Output the [x, y] coordinate of the center of the cell containing the given text.  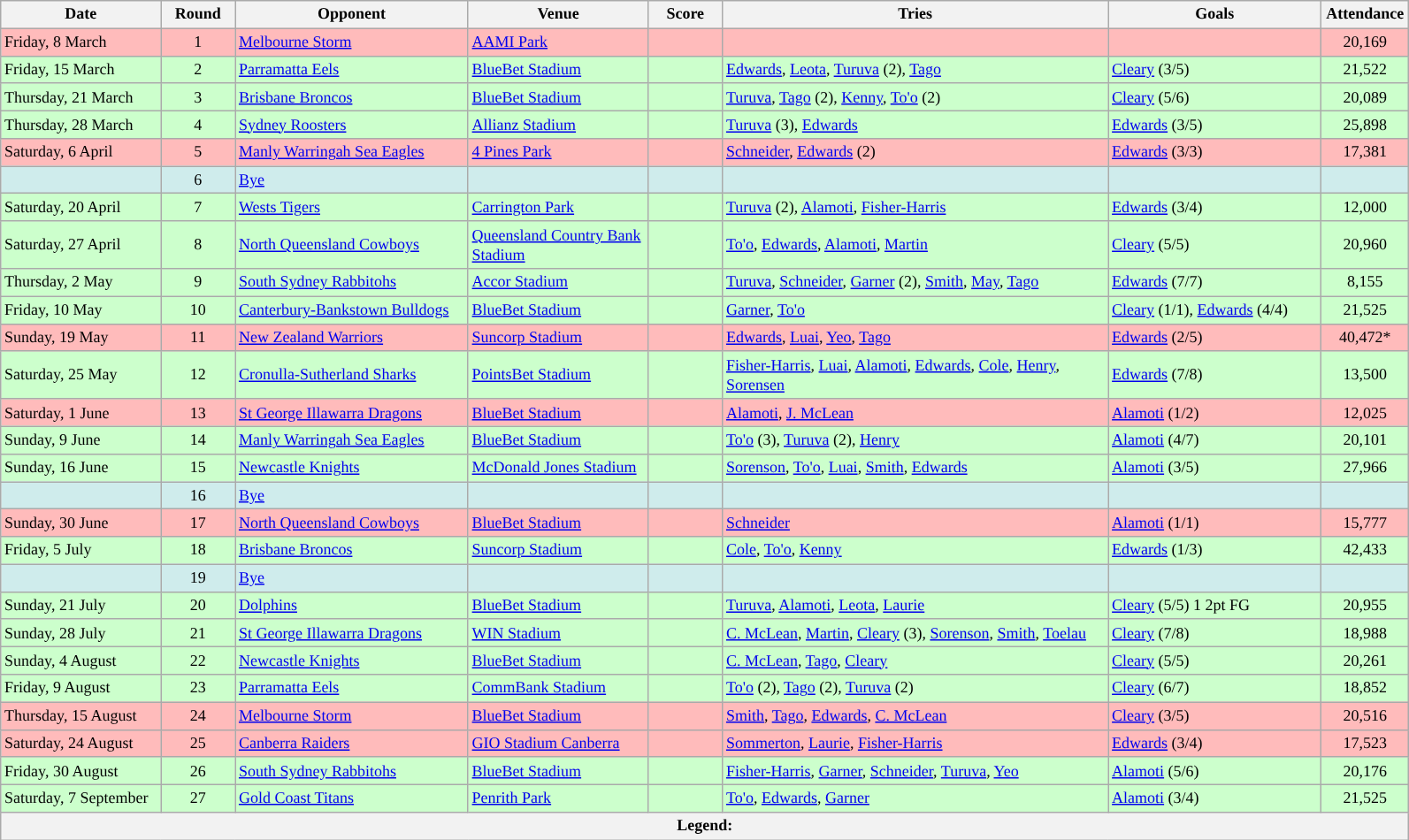
18,988 [1366, 633]
To'o (3), Turuva (2), Henry [915, 440]
Gold Coast Titans [352, 798]
WIN Stadium [558, 633]
12,025 [1366, 412]
Date [81, 14]
20,089 [1366, 97]
To'o, Edwards, Alamoti, Martin [915, 245]
Turuva, Tago (2), Kenny, To'o (2) [915, 97]
Edwards (2/5) [1215, 338]
Venue [558, 14]
Legend: [705, 826]
Alamoti (3/5) [1215, 467]
To'o (2), Tago (2), Turuva (2) [915, 688]
Schneider [915, 523]
Saturday, 1 June [81, 412]
21,522 [1366, 69]
Edwards (3/5) [1215, 124]
25,898 [1366, 124]
Wests Tigers [352, 207]
Thursday, 15 August [81, 716]
C. McLean, Tago, Cleary [915, 661]
Goals [1215, 14]
Cleary (1/1), Edwards (4/4) [1215, 309]
16 [198, 495]
Saturday, 25 May [81, 375]
Alamoti (3/4) [1215, 798]
C. McLean, Martin, Cleary (3), Sorenson, Smith, Toelau [915, 633]
Friday, 15 March [81, 69]
27 [198, 798]
Garner, To'o [915, 309]
Round [198, 14]
McDonald Jones Stadium [558, 467]
20,169 [1366, 42]
20,176 [1366, 771]
Sunday, 28 July [81, 633]
Friday, 10 May [81, 309]
15,777 [1366, 523]
4 Pines Park [558, 152]
Cole, To'o, Kenny [915, 550]
5 [198, 152]
Turuva, Alamoti, Leota, Laurie [915, 605]
Sommerton, Laurie, Fisher-Harris [915, 743]
Canterbury-Bankstown Bulldogs [352, 309]
Smith, Tago, Edwards, C. McLean [915, 716]
25 [198, 743]
Penrith Park [558, 798]
Score [685, 14]
GIO Stadium Canberra [558, 743]
Alamoti (5/6) [1215, 771]
10 [198, 309]
13 [198, 412]
AAMI Park [558, 42]
22 [198, 661]
8,155 [1366, 283]
15 [198, 467]
9 [198, 283]
7 [198, 207]
Saturday, 6 April [81, 152]
3 [198, 97]
Saturday, 27 April [81, 245]
Fisher-Harris, Garner, Schneider, Turuva, Yeo [915, 771]
Cleary (7/8) [1215, 633]
Saturday, 7 September [81, 798]
12 [198, 375]
Schneider, Edwards (2) [915, 152]
Attendance [1366, 14]
20,261 [1366, 661]
Sydney Roosters [352, 124]
Turuva, Schneider, Garner (2), Smith, May, Tago [915, 283]
Opponent [352, 14]
24 [198, 716]
20,101 [1366, 440]
Thursday, 21 March [81, 97]
Alamoti (4/7) [1215, 440]
Carrington Park [558, 207]
Cleary (6/7) [1215, 688]
New Zealand Warriors [352, 338]
PointsBet Stadium [558, 375]
Turuva (3), Edwards [915, 124]
Alamoti, J. McLean [915, 412]
CommBank Stadium [558, 688]
Sunday, 30 June [81, 523]
13,500 [1366, 375]
20,516 [1366, 716]
6 [198, 180]
Sorenson, To'o, Luai, Smith, Edwards [915, 467]
2 [198, 69]
Thursday, 2 May [81, 283]
17,523 [1366, 743]
Thursday, 28 March [81, 124]
Fisher-Harris, Luai, Alamoti, Edwards, Cole, Henry, Sorensen [915, 375]
Edwards (3/3) [1215, 152]
27,966 [1366, 467]
14 [198, 440]
17 [198, 523]
Tries [915, 14]
17,381 [1366, 152]
Edwards (7/7) [1215, 283]
Alamoti (1/1) [1215, 523]
Cleary (5/6) [1215, 97]
20,960 [1366, 245]
Queensland Country Bank Stadium [558, 245]
To'o, Edwards, Garner [915, 798]
11 [198, 338]
Dolphins [352, 605]
Sunday, 4 August [81, 661]
12,000 [1366, 207]
Edwards, Luai, Yeo, Tago [915, 338]
Friday, 5 July [81, 550]
Cleary (5/5) 1 2pt FG [1215, 605]
Friday, 8 March [81, 42]
Accor Stadium [558, 283]
Sunday, 19 May [81, 338]
23 [198, 688]
18 [198, 550]
21 [198, 633]
1 [198, 42]
18,852 [1366, 688]
Sunday, 16 June [81, 467]
Saturday, 24 August [81, 743]
Saturday, 20 April [81, 207]
Edwards (1/3) [1215, 550]
Alamoti (1/2) [1215, 412]
20 [198, 605]
Turuva (2), Alamoti, Fisher-Harris [915, 207]
Edwards, Leota, Turuva (2), Tago [915, 69]
Cronulla-Sutherland Sharks [352, 375]
Sunday, 21 July [81, 605]
Allianz Stadium [558, 124]
26 [198, 771]
40,472* [1366, 338]
Friday, 9 August [81, 688]
8 [198, 245]
20,955 [1366, 605]
Friday, 30 August [81, 771]
42,433 [1366, 550]
Edwards (7/8) [1215, 375]
Sunday, 9 June [81, 440]
19 [198, 578]
4 [198, 124]
Canberra Raiders [352, 743]
